Identify which cell holds the provided text, then report its [x, y] central coordinate. 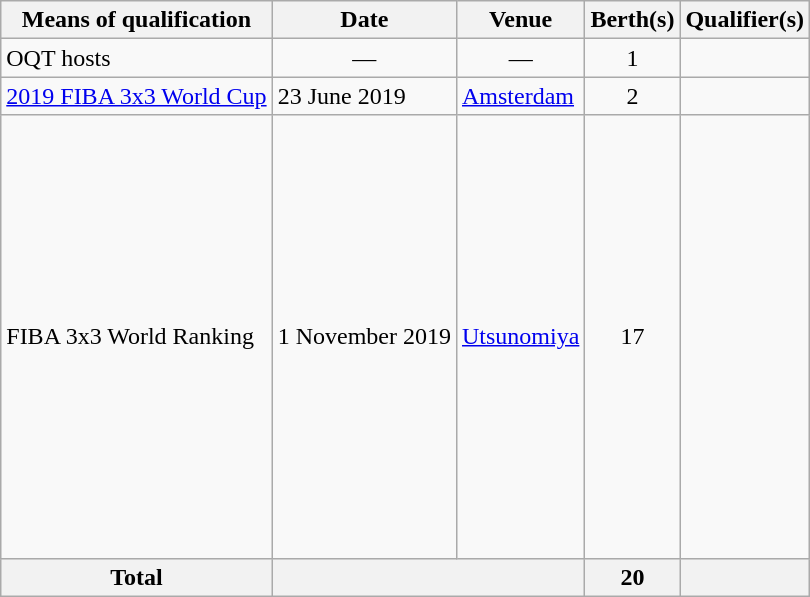
20 [632, 577]
Berth(s) [632, 20]
23 June 2019 [364, 96]
Means of qualification [136, 20]
Date [364, 20]
Qualifier(s) [745, 20]
Venue [520, 20]
Amsterdam [520, 96]
OQT hosts [136, 58]
2019 FIBA 3x3 World Cup [136, 96]
Utsunomiya [520, 336]
1 November 2019 [364, 336]
1 [632, 58]
Total [136, 577]
FIBA 3x3 World Ranking [136, 336]
17 [632, 336]
2 [632, 96]
